From the cell containing the given text, extract its center point as [X, Y] coordinate. 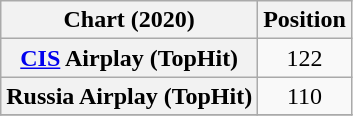
Chart (2020) [130, 20]
Position [305, 20]
Russia Airplay (TopHit) [130, 96]
110 [305, 96]
CIS Airplay (TopHit) [130, 58]
122 [305, 58]
